Find where the given text appears and provide that cell's center as [x, y] coordinate. 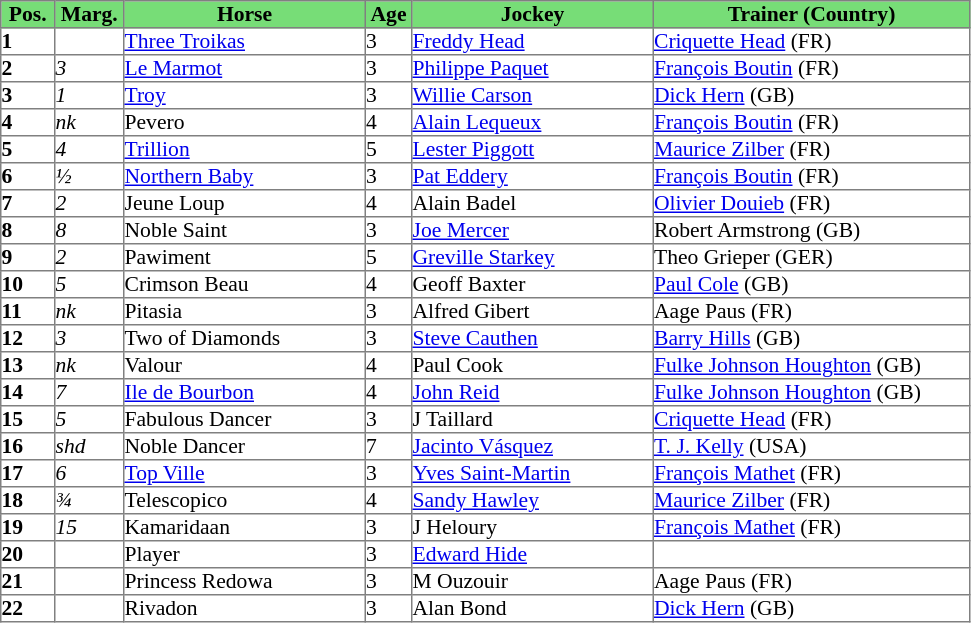
J Heloury [533, 528]
Alfred Gibert [533, 312]
½ [90, 176]
9 [28, 258]
Olivier Douieb (FR) [811, 204]
Rivadon [245, 608]
20 [28, 554]
Edward Hide [533, 554]
John Reid [533, 392]
Noble Saint [245, 230]
22 [28, 608]
19 [28, 528]
Horse [245, 14]
Crimson Beau [245, 284]
M Ouzouir [533, 582]
J Taillard [533, 420]
Kamaridaan [245, 528]
Jockey [533, 14]
Steve Cauthen [533, 338]
14 [28, 392]
10 [28, 284]
T. J. Kelly (USA) [811, 446]
18 [28, 500]
Jeune Loup [245, 204]
11 [28, 312]
Pos. [28, 14]
Paul Cook [533, 366]
Alan Bond [533, 608]
Geoff Baxter [533, 284]
Noble Dancer [245, 446]
Valour [245, 366]
12 [28, 338]
Three Troikas [245, 42]
21 [28, 582]
Princess Redowa [245, 582]
Robert Armstrong (GB) [811, 230]
Theo Grieper (GER) [811, 258]
Northern Baby [245, 176]
Barry Hills (GB) [811, 338]
Telescopico [245, 500]
Willie Carson [533, 96]
Jacinto Vásquez [533, 446]
¾ [90, 500]
Greville Starkey [533, 258]
Two of Diamonds [245, 338]
Player [245, 554]
Yves Saint-Martin [533, 474]
Philippe Paquet [533, 68]
Troy [245, 96]
Pitasia [245, 312]
Trillion [245, 150]
Pat Eddery [533, 176]
Sandy Hawley [533, 500]
16 [28, 446]
Ile de Bourbon [245, 392]
Fabulous Dancer [245, 420]
Lester Piggott [533, 150]
Marg. [90, 14]
shd [90, 446]
Top Ville [245, 474]
Pawiment [245, 258]
Paul Cole (GB) [811, 284]
Freddy Head [533, 42]
17 [28, 474]
13 [28, 366]
Trainer (Country) [811, 14]
Le Marmot [245, 68]
Pevero [245, 122]
Joe Mercer [533, 230]
Alain Lequeux [533, 122]
Alain Badel [533, 204]
Age [388, 14]
